From the cell containing the given text, extract its center point as [x, y] coordinate. 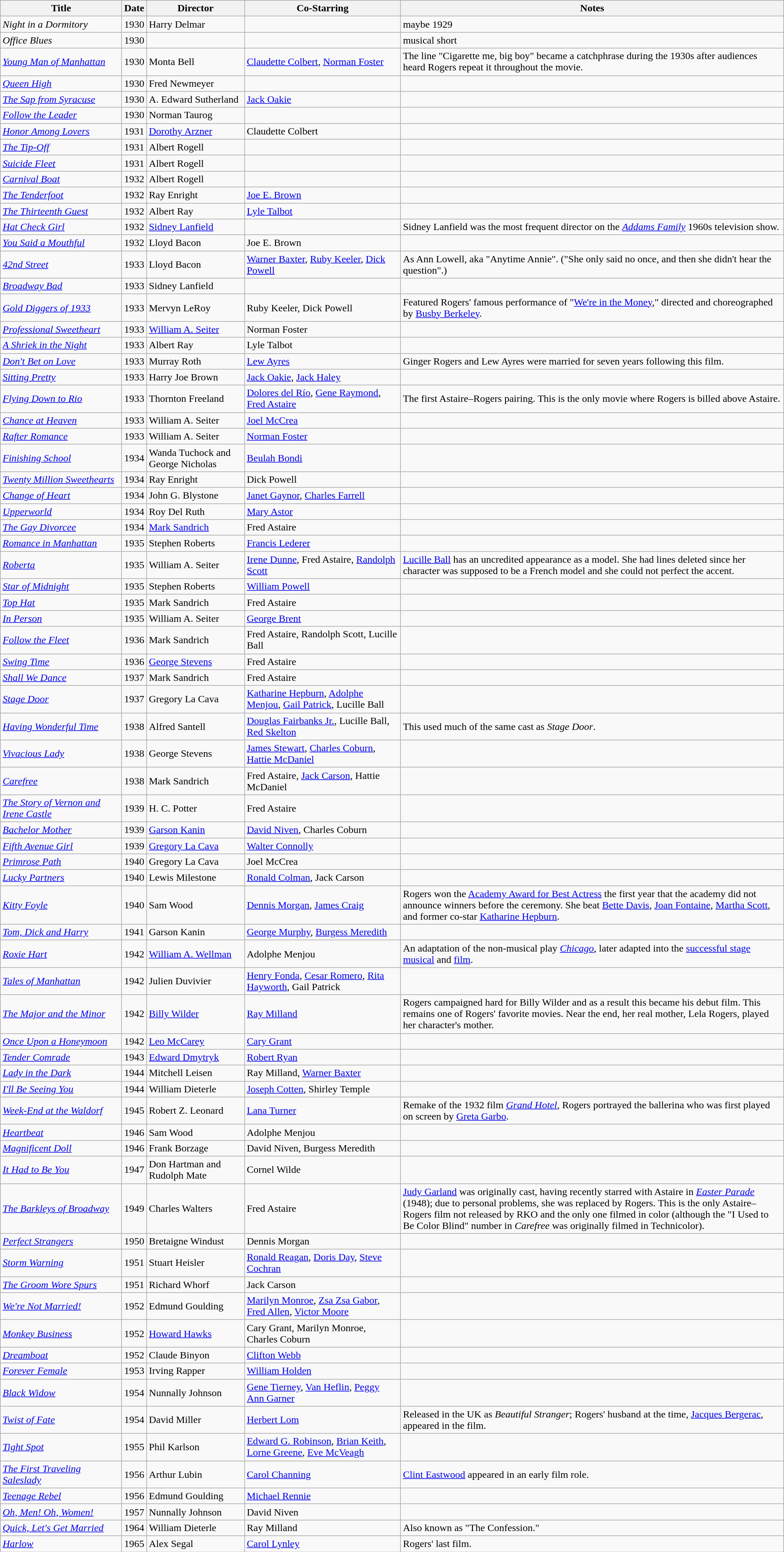
Having Wonderful Time [61, 727]
maybe 1929 [592, 24]
William A. Wellman [196, 954]
Monkey Business [61, 1333]
Week-End at the Waldorf [61, 1110]
Rafter Romance [61, 436]
Professional Sweetheart [61, 329]
1949 [134, 1208]
I'll Be Seeing You [61, 1089]
Ronald Colman, Jack Carson [322, 878]
Roxie Hart [61, 954]
1965 [134, 1544]
William Holden [322, 1371]
The Thirteenth Guest [61, 211]
Harry Joe Brown [196, 377]
Director [196, 8]
Twenty Million Sweethearts [61, 479]
H. C. Potter [196, 808]
Don Hartman and Rudolph Mate [196, 1170]
Carefree [61, 781]
Dennis Morgan, James Craig [322, 905]
Young Man of Manhattan [61, 62]
Tom, Dick and Harry [61, 932]
Douglas Fairbanks Jr., Lucille Ball, Red Skelton [322, 727]
Henry Fonda, Cesar Romero, Rita Hayworth, Gail Patrick [322, 981]
musical short [592, 40]
Heartbeat [61, 1132]
Chance at Heaven [61, 420]
Carol Channing [322, 1474]
The Story of Vernon and Irene Castle [61, 808]
Carnival Boat [61, 179]
Marilyn Monroe, Zsa Zsa Gabor, Fred Allen, Victor Moore [322, 1306]
Stuart Heisler [196, 1263]
Queen High [61, 83]
Suicide Fleet [61, 163]
Fred Astaire, Jack Carson, Hattie McDaniel [322, 781]
James Stewart, Charles Coburn, Hattie McDaniel [322, 753]
It Had to Be You [61, 1170]
Bachelor Mother [61, 830]
George Murphy, Burgess Meredith [322, 932]
Robert Ryan [322, 1057]
Oh, Men! Oh, Women! [61, 1512]
Harlow [61, 1544]
Carol Lynley [322, 1544]
Stage Door [61, 699]
Top Hat [61, 603]
Star of Midnight [61, 587]
Leo McCarey [196, 1041]
The Tenderfoot [61, 195]
Sitting Pretty [61, 377]
Robert Z. Leonard [196, 1110]
Joseph Cotten, Shirley Temple [322, 1089]
Jack Oakie [322, 99]
Walter Connolly [322, 846]
Lew Ayres [322, 361]
1953 [134, 1371]
The Groom Wore Spurs [61, 1285]
An adaptation of the non-musical play Chicago, later adapted into the successful stage musical and film. [592, 954]
The line "Cigarette me, big boy" became a catchphrase during the 1930s after audiences heard Rogers repeat it throughout the movie. [592, 62]
Swing Time [61, 662]
1943 [134, 1057]
Black Widow [61, 1393]
Jack Oakie, Jack Haley [322, 377]
Beulah Bondi [322, 458]
Katharine Hepburn, Adolphe Menjou, Gail Patrick, Lucille Ball [322, 699]
Clint Eastwood appeared in an early film role. [592, 1474]
Claude Binyon [196, 1355]
Richard Whorf [196, 1285]
Ruby Keeler, Dick Powell [322, 308]
1955 [134, 1447]
Perfect Strangers [61, 1242]
Mary Astor [322, 512]
Rogers' last film. [592, 1544]
Twist of Fate [61, 1420]
Michael Rennie [322, 1496]
Night in a Dormitory [61, 24]
Cary Grant, Marilyn Monroe, Charles Coburn [322, 1333]
Cornel Wilde [322, 1170]
1941 [134, 932]
1957 [134, 1512]
Phil Karlson [196, 1447]
Alex Segal [196, 1544]
The Major and the Minor [61, 1014]
Fred Newmeyer [196, 83]
Kitty Foyle [61, 905]
1950 [134, 1242]
Roy Del Ruth [196, 512]
1945 [134, 1110]
Primrose Path [61, 862]
Edward Dmytryk [196, 1057]
Edward G. Robinson, Brian Keith, Lorne Greene, Eve McVeagh [322, 1447]
Follow the Fleet [61, 640]
Forever Female [61, 1371]
Hat Check Girl [61, 227]
Cary Grant [322, 1041]
Dennis Morgan [322, 1242]
Lana Turner [322, 1110]
Released in the UK as Beautiful Stranger; Rogers' husband at the time, Jacques Bergerac, appeared in the film. [592, 1420]
Charles Walters [196, 1208]
Remake of the 1932 film Grand Hotel, Rogers portrayed the ballerina who was first played on screen by Greta Garbo. [592, 1110]
Dick Powell [322, 479]
Dolores del Río, Gene Raymond, Fred Astaire [322, 399]
Arthur Lubin [196, 1474]
Follow the Leader [61, 115]
Dreamboat [61, 1355]
Julien Duvivier [196, 981]
We're Not Married! [61, 1306]
Don't Bet on Love [61, 361]
Dorothy Arzner [196, 131]
David Miller [196, 1420]
John G. Blystone [196, 495]
Mitchell Leisen [196, 1073]
Title [61, 8]
1947 [134, 1170]
Thornton Freeland [196, 399]
Teenage Rebel [61, 1496]
Flying Down to Rio [61, 399]
David Niven [322, 1512]
Ray Milland, Warner Baxter [322, 1073]
Janet Gaynor, Charles Farrell [322, 495]
Fred Astaire, Randolph Scott, Lucille Ball [322, 640]
The Tip-Off [61, 147]
Irving Rapper [196, 1371]
Alfred Santell [196, 727]
Jack Carson [322, 1285]
George Brent [322, 618]
Roberta [61, 565]
Quick, Let's Get Married [61, 1528]
The Barkleys of Broadway [61, 1208]
Lady in the Dark [61, 1073]
As Ann Lowell, aka "Anytime Annie". ("She only said no once, and then she didn't hear the question".) [592, 265]
Tender Comrade [61, 1057]
A. Edward Sutherland [196, 99]
David Niven, Burgess Meredith [322, 1148]
Romance in Manhattan [61, 543]
The Gay Divorcee [61, 528]
Office Blues [61, 40]
Claudette Colbert [322, 131]
Broadway Bad [61, 286]
Murray Roth [196, 361]
Vivacious Lady [61, 753]
Frank Borzage [196, 1148]
The First Traveling Saleslady [61, 1474]
Tales of Manhattan [61, 981]
Tight Spot [61, 1447]
Storm Warning [61, 1263]
Change of Heart [61, 495]
Co-Starring [322, 8]
David Niven, Charles Coburn [322, 830]
A Shriek in the Night [61, 345]
Herbert Lom [322, 1420]
Bretaigne Windust [196, 1242]
Shall We Dance [61, 678]
Gold Diggers of 1933 [61, 308]
Irene Dunne, Fred Astaire, Randolph Scott [322, 565]
Harry Delmar [196, 24]
This used much of the same cast as Stage Door. [592, 727]
Date [134, 8]
In Person [61, 618]
Ronald Reagan, Doris Day, Steve Cochran [322, 1263]
You Said a Mouthful [61, 243]
Fifth Avenue Girl [61, 846]
Upperworld [61, 512]
Claudette Colbert, Norman Foster [322, 62]
Magnificent Doll [61, 1148]
Warner Baxter, Ruby Keeler, Dick Powell [322, 265]
Finishing School [61, 458]
Ginger Rogers and Lew Ayres were married for seven years following this film. [592, 361]
Francis Lederer [322, 543]
William Powell [322, 587]
Lewis Milestone [196, 878]
Billy Wilder [196, 1014]
Wanda Tuchock and George Nicholas [196, 458]
1964 [134, 1528]
Gene Tierney, Van Heflin, Peggy Ann Garner [322, 1393]
The first Astaire–Rogers pairing. This is the only movie where Rogers is billed above Astaire. [592, 399]
Norman Taurog [196, 115]
Also known as "The Confession." [592, 1528]
Lucky Partners [61, 878]
Once Upon a Honeymoon [61, 1041]
Clifton Webb [322, 1355]
Notes [592, 8]
Featured Rogers' famous performance of "We're in the Money," directed and choreographed by Busby Berkeley. [592, 308]
Honor Among Lovers [61, 131]
42nd Street [61, 265]
The Sap from Syracuse [61, 99]
Monta Bell [196, 62]
Mervyn LeRoy [196, 308]
Howard Hawks [196, 1333]
Sidney Lanfield was the most frequent director on the Addams Family 1960s television show. [592, 227]
